Determine the [X, Y] coordinate at the center of the cell enclosing the given text.  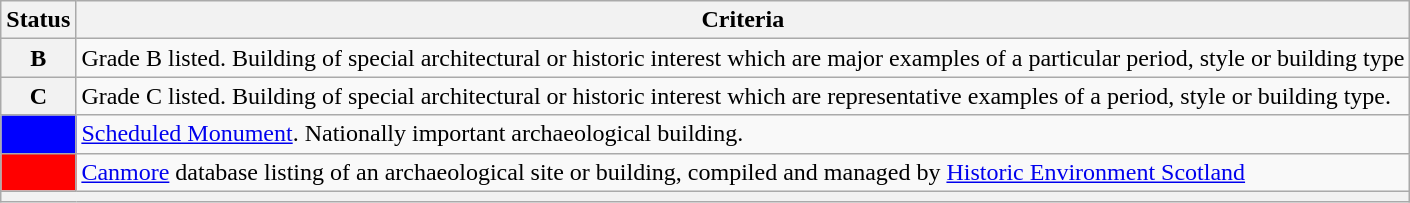
C [38, 96]
B [38, 58]
Scheduled Monument. Nationally important archaeological building. [743, 134]
Criteria [743, 20]
Grade B listed. Building of special architectural or historic interest which are major examples of a particular period, style or building type [743, 58]
Canmore database listing of an archaeological site or building, compiled and managed by Historic Environment Scotland [743, 172]
Status [38, 20]
Grade C listed. Building of special architectural or historic interest which are representative examples of a period, style or building type. [743, 96]
